Find where the given text appears and provide that cell's center as [X, Y] coordinate. 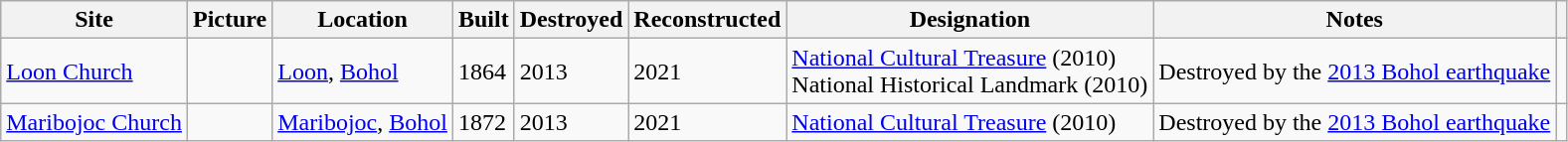
Location [363, 20]
Picture [229, 20]
1872 [483, 122]
Loon, Bohol [363, 71]
National Cultural Treasure (2010) [970, 122]
Destroyed [571, 20]
Site [94, 20]
Notes [1354, 20]
Designation [970, 20]
Maribojoc Church [94, 122]
Built [483, 20]
1864 [483, 71]
National Cultural Treasure (2010)National Historical Landmark (2010) [970, 71]
Maribojoc, Bohol [363, 122]
Loon Church [94, 71]
Reconstructed [708, 20]
